From the cell containing the given text, extract its center point as [x, y] coordinate. 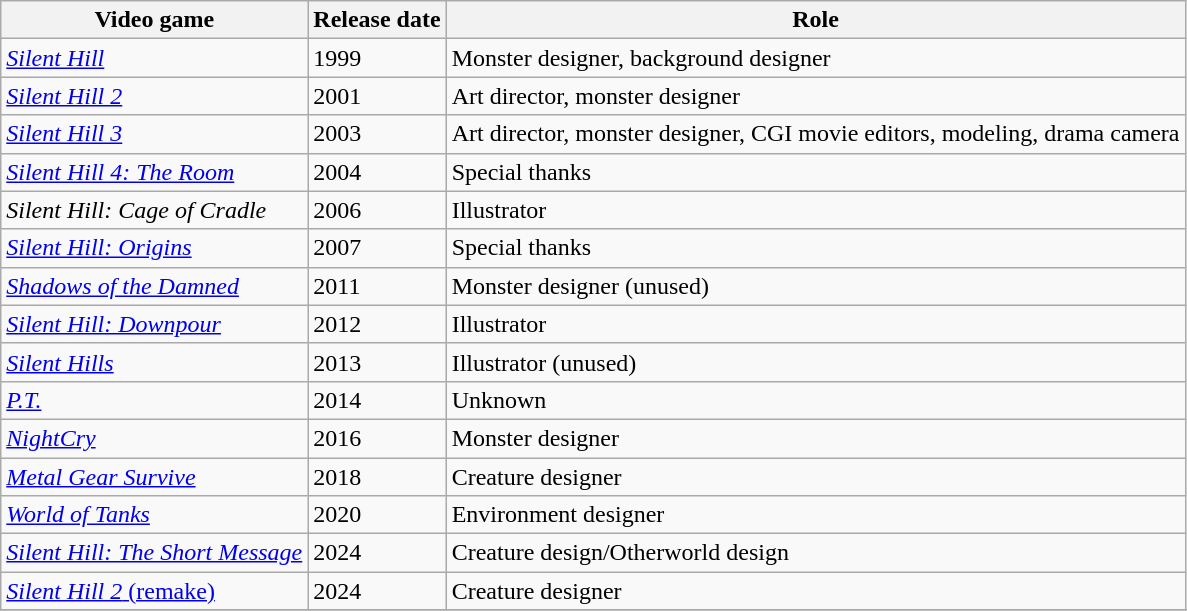
Silent Hill 3 [154, 134]
2007 [377, 248]
2014 [377, 400]
Role [816, 20]
Monster designer (unused) [816, 286]
Silent Hill: The Short Message [154, 553]
Shadows of the Damned [154, 286]
2004 [377, 172]
2001 [377, 96]
Silent Hills [154, 362]
2003 [377, 134]
NightCry [154, 438]
2012 [377, 324]
Monster designer, background designer [816, 58]
Silent Hill [154, 58]
Silent Hill 2 [154, 96]
2020 [377, 515]
Creature design/Otherworld design [816, 553]
Silent Hill: Downpour [154, 324]
Silent Hill: Origins [154, 248]
P.T. [154, 400]
Art director, monster designer [816, 96]
1999 [377, 58]
Silent Hill 2 (remake) [154, 591]
Monster designer [816, 438]
2006 [377, 210]
2018 [377, 477]
Illustrator (unused) [816, 362]
2013 [377, 362]
Metal Gear Survive [154, 477]
2011 [377, 286]
World of Tanks [154, 515]
Silent Hill 4: The Room [154, 172]
Video game [154, 20]
Art director, monster designer, CGI movie editors, modeling, drama camera [816, 134]
2016 [377, 438]
Silent Hill: Cage of Cradle [154, 210]
Environment designer [816, 515]
Release date [377, 20]
Unknown [816, 400]
